Pinpoint the cell where the given text exists, returning its [X, Y] midpoint coordinate. 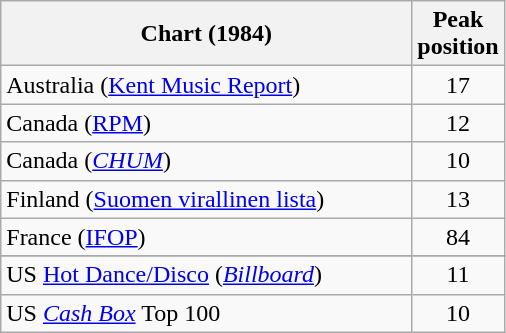
11 [458, 275]
US Hot Dance/Disco (Billboard) [206, 275]
13 [458, 199]
Peakposition [458, 34]
Finland (Suomen virallinen lista) [206, 199]
12 [458, 123]
Chart (1984) [206, 34]
84 [458, 237]
France (IFOP) [206, 237]
17 [458, 85]
Canada (CHUM) [206, 161]
US Cash Box Top 100 [206, 313]
Canada (RPM) [206, 123]
Australia (Kent Music Report) [206, 85]
